For the text-containing cell, return its midpoint in [X, Y] coordinate format. 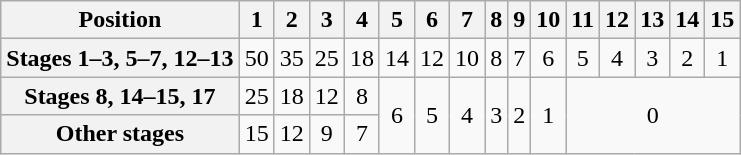
Stages 8, 14–15, 17 [120, 96]
13 [652, 20]
Position [120, 20]
50 [256, 58]
Stages 1–3, 5–7, 12–13 [120, 58]
0 [653, 115]
Other stages [120, 134]
11 [583, 20]
35 [292, 58]
